Pinpoint the cell where the given text exists, returning its [X, Y] midpoint coordinate. 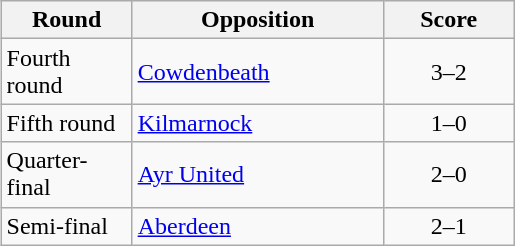
Aberdeen [258, 226]
2–1 [448, 226]
Fifth round [66, 123]
2–0 [448, 174]
Score [448, 20]
Kilmarnock [258, 123]
Quarter-final [66, 174]
Opposition [258, 20]
Semi-final [66, 226]
Ayr United [258, 174]
Round [66, 20]
3–2 [448, 72]
Fourth round [66, 72]
Cowdenbeath [258, 72]
1–0 [448, 123]
